Pinpoint the cell where the given text exists, returning its (X, Y) midpoint coordinate. 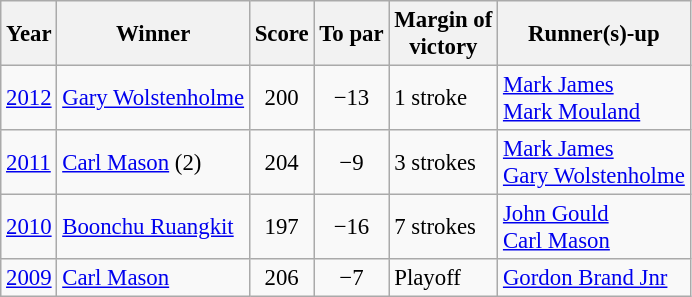
Mark James Mark Mouland (594, 98)
John Gould Carl Mason (594, 228)
Carl Mason (2) (153, 162)
To par (352, 34)
Playoff (444, 278)
Margin ofvictory (444, 34)
−9 (352, 162)
3 strokes (444, 162)
2009 (29, 278)
200 (282, 98)
204 (282, 162)
Year (29, 34)
Runner(s)-up (594, 34)
Winner (153, 34)
2010 (29, 228)
Gordon Brand Jnr (594, 278)
1 stroke (444, 98)
−7 (352, 278)
−13 (352, 98)
7 strokes (444, 228)
Score (282, 34)
197 (282, 228)
Carl Mason (153, 278)
−16 (352, 228)
Gary Wolstenholme (153, 98)
206 (282, 278)
2011 (29, 162)
Boonchu Ruangkit (153, 228)
Mark James Gary Wolstenholme (594, 162)
2012 (29, 98)
